Search for the cell housing the specified text and yield its [x, y] center coordinate. 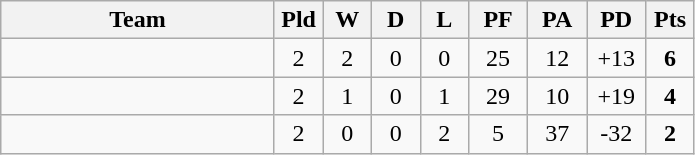
10 [558, 96]
D [396, 20]
Pts [670, 20]
Pld [298, 20]
5 [498, 134]
25 [498, 58]
Team [138, 20]
PA [558, 20]
29 [498, 96]
+13 [616, 58]
12 [558, 58]
4 [670, 96]
37 [558, 134]
PD [616, 20]
W [348, 20]
6 [670, 58]
+19 [616, 96]
-32 [616, 134]
PF [498, 20]
L [444, 20]
